Return the (x, y) coordinate for the center point of the cell that contains the specified text.  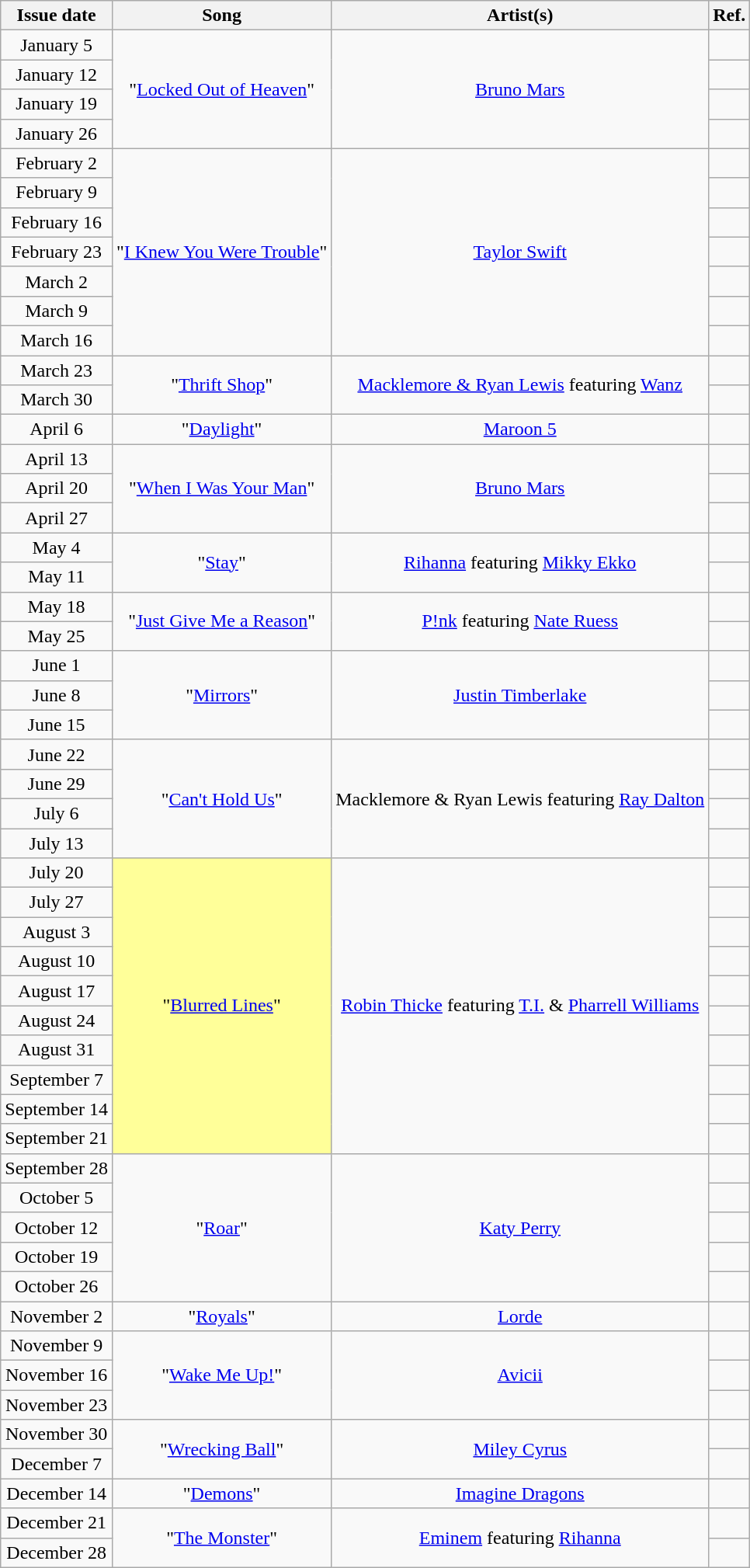
"Wake Me Up!" (221, 1375)
April 20 (57, 488)
January 12 (57, 75)
September 28 (57, 1168)
Miley Cyrus (520, 1449)
August 10 (57, 961)
April 27 (57, 518)
"Locked Out of Heaven" (221, 89)
Ref. (730, 16)
Imagine Dragons (520, 1493)
October 19 (57, 1257)
Maroon 5 (520, 429)
Katy Perry (520, 1227)
September 21 (57, 1139)
July 6 (57, 813)
March 9 (57, 311)
November 23 (57, 1405)
August 24 (57, 1020)
"Roar" (221, 1227)
May 18 (57, 607)
Avicii (520, 1375)
March 23 (57, 370)
"When I Was Your Man" (221, 488)
"Blurred Lines" (221, 1007)
February 9 (57, 193)
October 12 (57, 1227)
Issue date (57, 16)
February 2 (57, 163)
October 5 (57, 1198)
July 27 (57, 902)
November 30 (57, 1434)
May 25 (57, 636)
July 13 (57, 843)
July 20 (57, 873)
November 2 (57, 1316)
June 22 (57, 754)
June 15 (57, 725)
June 29 (57, 784)
August 31 (57, 1050)
Artist(s) (520, 16)
February 16 (57, 222)
January 26 (57, 134)
Lorde (520, 1316)
"Stay" (221, 562)
December 14 (57, 1493)
"The Monster" (221, 1538)
February 23 (57, 252)
January 19 (57, 104)
November 9 (57, 1346)
December 28 (57, 1552)
December 7 (57, 1464)
"Daylight" (221, 429)
November 16 (57, 1375)
Robin Thicke featuring T.I. & Pharrell Williams (520, 1007)
Rihanna featuring Mikky Ekko (520, 562)
May 11 (57, 577)
P!nk featuring Nate Ruess (520, 621)
January 5 (57, 45)
May 4 (57, 548)
"Wrecking Ball" (221, 1449)
August 3 (57, 932)
March 30 (57, 400)
"Royals" (221, 1316)
March 16 (57, 340)
March 2 (57, 281)
August 17 (57, 991)
September 14 (57, 1109)
"Just Give Me a Reason" (221, 621)
Song (221, 16)
Macklemore & Ryan Lewis featuring Wanz (520, 385)
December 21 (57, 1523)
April 6 (57, 429)
Macklemore & Ryan Lewis featuring Ray Dalton (520, 798)
June 1 (57, 666)
"Mirrors" (221, 695)
October 26 (57, 1286)
"I Knew You Were Trouble" (221, 252)
Justin Timberlake (520, 695)
"Demons" (221, 1493)
Eminem featuring Rihanna (520, 1538)
Taylor Swift (520, 252)
"Thrift Shop" (221, 385)
"Can't Hold Us" (221, 798)
June 8 (57, 695)
September 7 (57, 1080)
April 13 (57, 459)
